For the text-containing cell, return its midpoint in (X, Y) coordinate format. 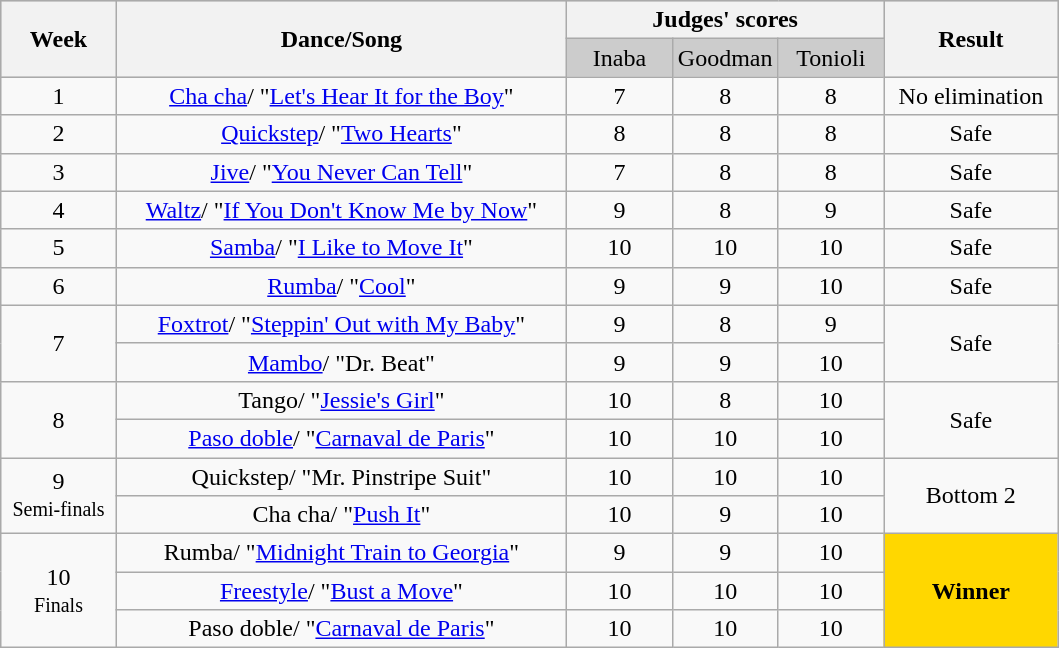
Cha cha/ "Let's Hear It for the Boy" (341, 96)
Quickstep/ "Mr. Pinstripe Suit" (341, 477)
Result (971, 39)
Mambo/ "Dr. Beat" (341, 362)
Jive/ "You Never Can Tell" (341, 172)
Tonioli (831, 58)
6 (59, 286)
1 (59, 96)
Bottom 2 (971, 496)
9Semi-finals (59, 496)
2 (59, 134)
Dance/Song (341, 39)
No elimination (971, 96)
Waltz/ "If You Don't Know Me by Now" (341, 210)
Judges' scores (726, 20)
Quickstep/ "Two Hearts" (341, 134)
Cha cha/ "Push It" (341, 515)
Foxtrot/ "Steppin' Out with My Baby" (341, 324)
Freestyle/ "Bust a Move" (341, 591)
Rumba/ "Cool" (341, 286)
Samba/ "I Like to Move It" (341, 248)
3 (59, 172)
10Finals (59, 591)
Winner (971, 591)
5 (59, 248)
Rumba/ "Midnight Train to Georgia" (341, 553)
Week (59, 39)
Inaba (620, 58)
Goodman (725, 58)
4 (59, 210)
Tango/ "Jessie's Girl" (341, 400)
